Identify which cell holds the provided text, then report its (X, Y) central coordinate. 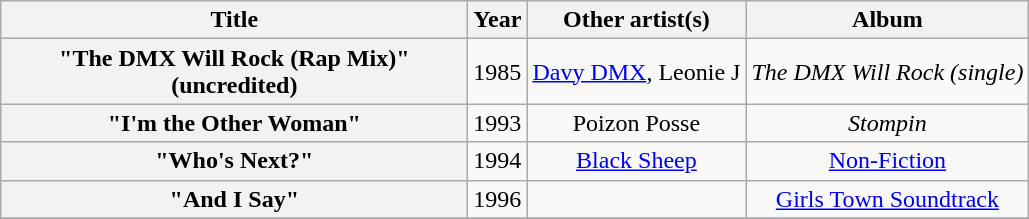
Year (498, 20)
Non-Fiction (888, 161)
Black Sheep (636, 161)
Title (234, 20)
Girls Town Soundtrack (888, 199)
"And I Say" (234, 199)
"Who's Next?" (234, 161)
Davy DMX, Leonie J (636, 72)
1993 (498, 123)
Poizon Posse (636, 123)
"The DMX Will Rock (Rap Mix)" (uncredited) (234, 72)
Album (888, 20)
The DMX Will Rock (single) (888, 72)
1996 (498, 199)
Other artist(s) (636, 20)
Stompin (888, 123)
1994 (498, 161)
"I'm the Other Woman" (234, 123)
1985 (498, 72)
